Find where the given text appears and provide that cell's center as [X, Y] coordinate. 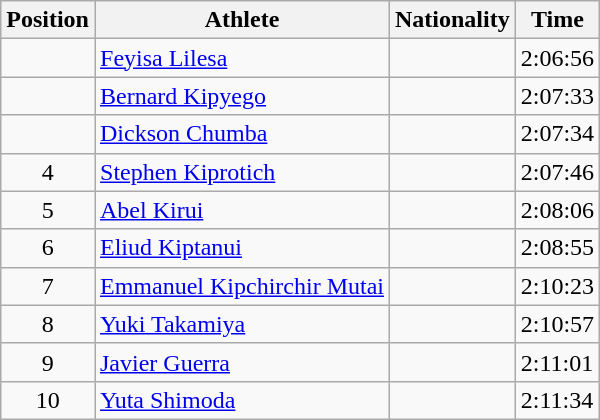
2:07:33 [557, 96]
6 [48, 248]
8 [48, 324]
2:10:57 [557, 324]
2:08:55 [557, 248]
Position [48, 20]
9 [48, 362]
2:11:34 [557, 400]
4 [48, 172]
2:07:34 [557, 134]
2:11:01 [557, 362]
10 [48, 400]
Dickson Chumba [242, 134]
5 [48, 210]
Feyisa Lilesa [242, 58]
Time [557, 20]
Athlete [242, 20]
Yuki Takamiya [242, 324]
2:08:06 [557, 210]
Javier Guerra [242, 362]
2:10:23 [557, 286]
Eliud Kiptanui [242, 248]
Stephen Kiprotich [242, 172]
Emmanuel Kipchirchir Mutai [242, 286]
Yuta Shimoda [242, 400]
Bernard Kipyego [242, 96]
Nationality [452, 20]
2:07:46 [557, 172]
Abel Kirui [242, 210]
7 [48, 286]
2:06:56 [557, 58]
